Provide the (x, y) coordinate of the cell's center where the given text is located.  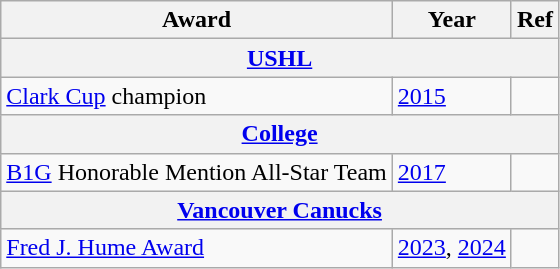
Year (452, 20)
Fred J. Hume Award (197, 248)
2023, 2024 (452, 248)
College (280, 134)
Vancouver Canucks (280, 210)
2017 (452, 172)
Clark Cup champion (197, 96)
Award (197, 20)
USHL (280, 58)
2015 (452, 96)
B1G Honorable Mention All-Star Team (197, 172)
Ref (534, 20)
